Search for the cell housing the specified text and yield its [x, y] center coordinate. 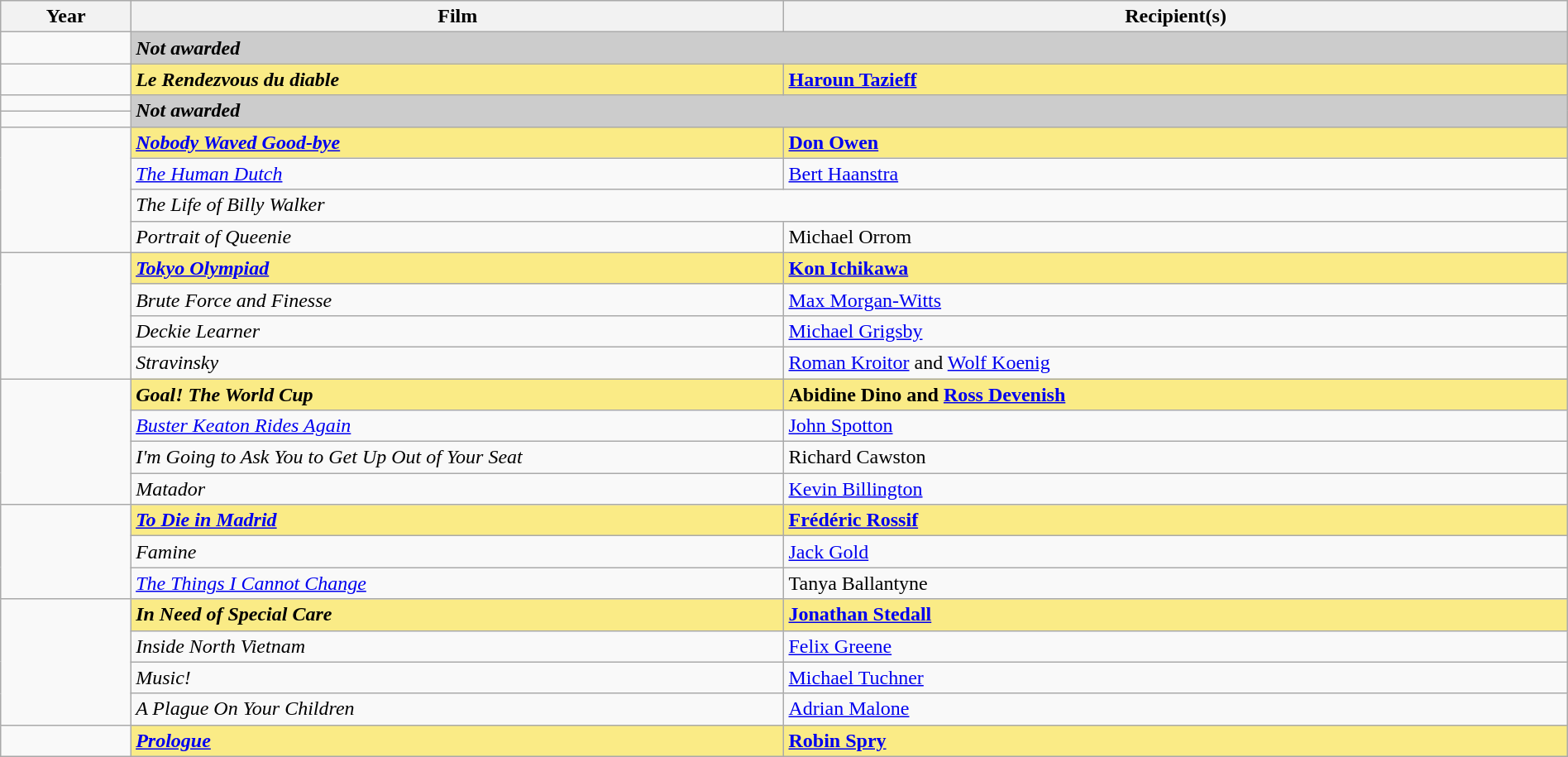
I'm Going to Ask You to Get Up Out of Your Seat [458, 458]
Matador [458, 489]
Felix Greene [1176, 646]
Haroun Tazieff [1176, 79]
To Die in Madrid [458, 520]
The Things I Cannot Change [458, 583]
Prologue [458, 740]
The Human Dutch [458, 174]
Michael Orrom [1176, 237]
Goal! The World Cup [458, 395]
Portrait of Queenie [458, 237]
Brute Force and Finesse [458, 299]
Kevin Billington [1176, 489]
Music! [458, 678]
Adrian Malone [1176, 709]
Tanya Ballantyne [1176, 583]
Inside North Vietnam [458, 646]
Stravinsky [458, 362]
Don Owen [1176, 142]
Film [458, 17]
Jonathan Stedall [1176, 615]
Year [66, 17]
Roman Kroitor and Wolf Koenig [1176, 362]
Frédéric Rossif [1176, 520]
Jack Gold [1176, 552]
Tokyo Olympiad [458, 268]
John Spotton [1176, 426]
Abidine Dino and Ross Devenish [1176, 395]
Kon Ichikawa [1176, 268]
Bert Haanstra [1176, 174]
The Life of Billy Walker [850, 205]
A Plague On Your Children [458, 709]
Max Morgan-Witts [1176, 299]
In Need of Special Care [458, 615]
Richard Cawston [1176, 458]
Recipient(s) [1176, 17]
Famine [458, 552]
Deckie Learner [458, 331]
Robin Spry [1176, 740]
Buster Keaton Rides Again [458, 426]
Michael Grigsby [1176, 331]
Le Rendezvous du diable [458, 79]
Nobody Waved Good-bye [458, 142]
Michael Tuchner [1176, 678]
